Detect which cell encompasses the target text, then output its (X, Y) center coordinate. 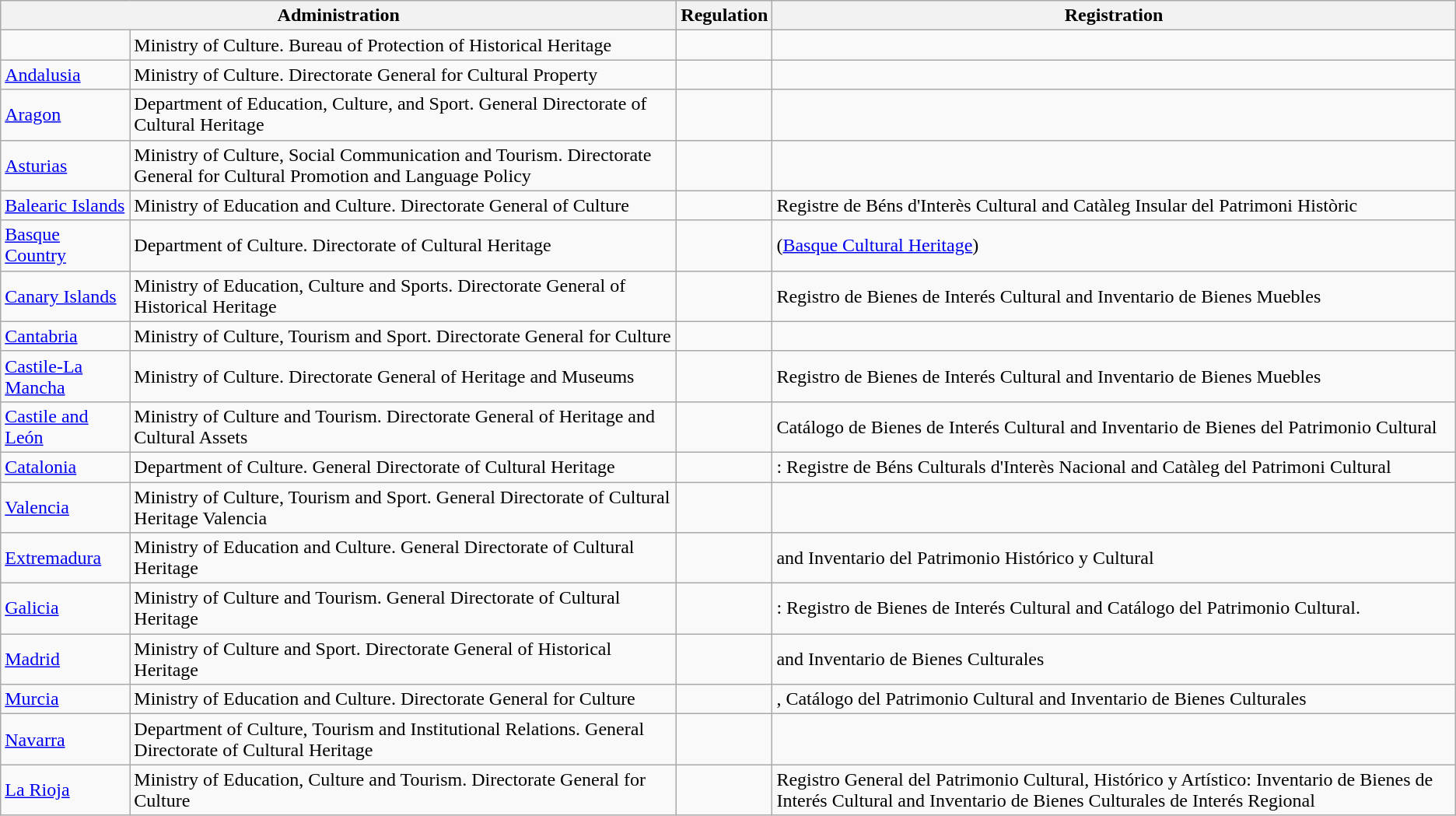
Canary Islands (65, 296)
(Basque Cultural Heritage) (1114, 246)
Castile and León (65, 426)
Murcia (65, 699)
Catalonia (65, 467)
Administration (339, 16)
Department of Culture. Directorate of Cultural Heritage (403, 246)
Ministry of Culture. Directorate General for Cultural Property (403, 75)
Ministry of Education and Culture. General Directorate of Cultural Heritage (403, 559)
Registre de Béns d'Interès Cultural and Catàleg Insular del Patrimoni Històric (1114, 205)
: Registro de Bienes de Interés Cultural and Catálogo del Patrimonio Cultural. (1114, 608)
Basque Country (65, 246)
Andalusia (65, 75)
: Registre de Béns Culturals d'Interès Nacional and Catàleg del Patrimoni Cultural (1114, 467)
Ministry of Culture, Social Communication and Tourism. Directorate General for Cultural Promotion and Language Policy (403, 165)
and Inventario del Patrimonio Histórico y Cultural (1114, 559)
Valencia (65, 507)
Regulation (725, 16)
Catálogo de Bienes de Interés Cultural and Inventario de Bienes del Patrimonio Cultural (1114, 426)
Ministry of Education and Culture. Directorate General for Culture (403, 699)
Ministry of Culture, Tourism and Sport. Directorate General for Culture (403, 336)
Ministry of Culture and Sport. Directorate General of Historical Heritage (403, 660)
Registration (1114, 16)
Ministry of Culture. Bureau of Protection of Historical Heritage (403, 45)
Ministry of Culture and Tourism. Directorate General of Heritage and Cultural Assets (403, 426)
Department of Culture. General Directorate of Cultural Heritage (403, 467)
Department of Culture, Tourism and Institutional Relations. General Directorate of Cultural Heritage (403, 739)
Ministry of Culture, Tourism and Sport. General Directorate of Cultural Heritage Valencia (403, 507)
Asturias (65, 165)
Ministry of Culture and Tourism. General Directorate of Cultural Heritage (403, 608)
Ministry of Education and Culture. Directorate General of Culture (403, 205)
Navarra (65, 739)
Ministry of Education, Culture and Sports. Directorate General of Historical Heritage (403, 296)
Department of Education, Culture, and Sport. General Directorate of Cultural Heritage (403, 115)
Cantabria (65, 336)
Aragon (65, 115)
Madrid (65, 660)
, Catálogo del Patrimonio Cultural and Inventario de Bienes Culturales (1114, 699)
Ministry of Education, Culture and Tourism. Directorate General for Culture (403, 790)
and Inventario de Bienes Culturales (1114, 660)
Extremadura (65, 559)
La Rioja (65, 790)
Ministry of Culture. Directorate General of Heritage and Museums (403, 376)
Castile-La Mancha (65, 376)
Balearic Islands (65, 205)
Galicia (65, 608)
